Output the (x, y) coordinate of the center of the cell containing the given text.  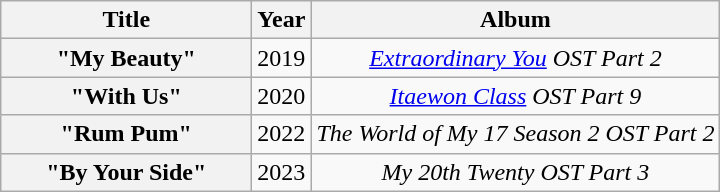
"My Beauty" (126, 58)
My 20th Twenty OST Part 3 (516, 172)
Itaewon Class OST Part 9 (516, 96)
2022 (282, 134)
Year (282, 20)
"With Us" (126, 96)
The World of My 17 Season 2 OST Part 2 (516, 134)
2023 (282, 172)
Extraordinary You OST Part 2 (516, 58)
Title (126, 20)
Album (516, 20)
"By Your Side" (126, 172)
"Rum Pum" (126, 134)
2019 (282, 58)
2020 (282, 96)
